Find where the given text appears and provide that cell's center as (x, y) coordinate. 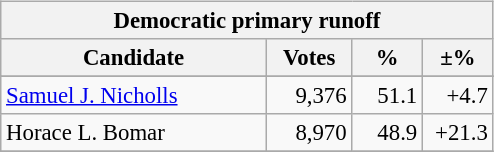
Samuel J. Nicholls (134, 96)
% (388, 58)
±% (458, 58)
Democratic primary runoff (247, 21)
+4.7 (458, 96)
+21.3 (458, 133)
Votes (309, 58)
8,970 (309, 133)
48.9 (388, 133)
51.1 (388, 96)
Candidate (134, 58)
Horace L. Bomar (134, 133)
9,376 (309, 96)
